Determine the (x, y) coordinate at the center of the cell enclosing the given text.  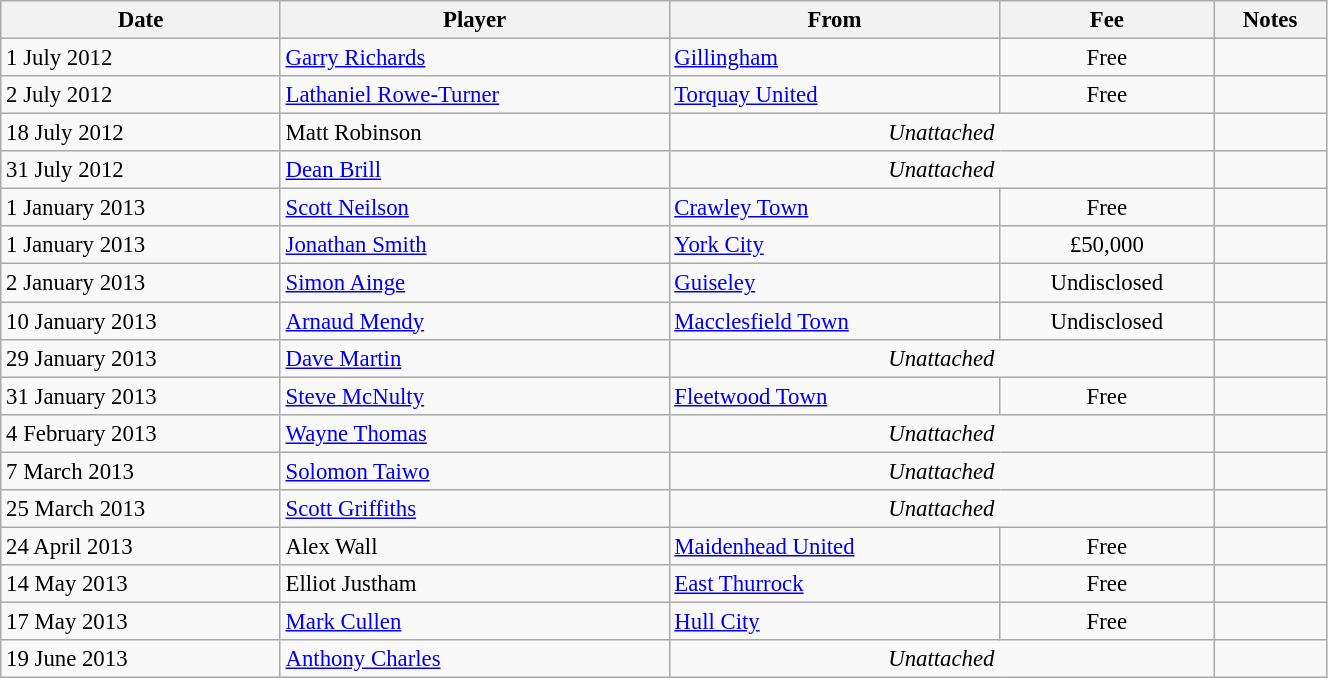
1 July 2012 (140, 58)
2 July 2012 (140, 95)
Hull City (834, 621)
2 January 2013 (140, 283)
Date (140, 20)
24 April 2013 (140, 546)
Crawley Town (834, 208)
From (834, 20)
Maidenhead United (834, 546)
Matt Robinson (474, 133)
Wayne Thomas (474, 433)
31 January 2013 (140, 396)
Notes (1270, 20)
Arnaud Mendy (474, 321)
18 July 2012 (140, 133)
Scott Griffiths (474, 509)
Dean Brill (474, 170)
York City (834, 245)
Garry Richards (474, 58)
Steve McNulty (474, 396)
Jonathan Smith (474, 245)
4 February 2013 (140, 433)
Fee (1107, 20)
19 June 2013 (140, 659)
Alex Wall (474, 546)
Elliot Justham (474, 584)
Mark Cullen (474, 621)
7 March 2013 (140, 471)
£50,000 (1107, 245)
14 May 2013 (140, 584)
29 January 2013 (140, 358)
Scott Neilson (474, 208)
25 March 2013 (140, 509)
Gillingham (834, 58)
Anthony Charles (474, 659)
Player (474, 20)
Simon Ainge (474, 283)
East Thurrock (834, 584)
Dave Martin (474, 358)
Macclesfield Town (834, 321)
31 July 2012 (140, 170)
10 January 2013 (140, 321)
17 May 2013 (140, 621)
Solomon Taiwo (474, 471)
Guiseley (834, 283)
Torquay United (834, 95)
Lathaniel Rowe-Turner (474, 95)
Fleetwood Town (834, 396)
